Locate the cell with the specified text and output its [x, y] center coordinate. 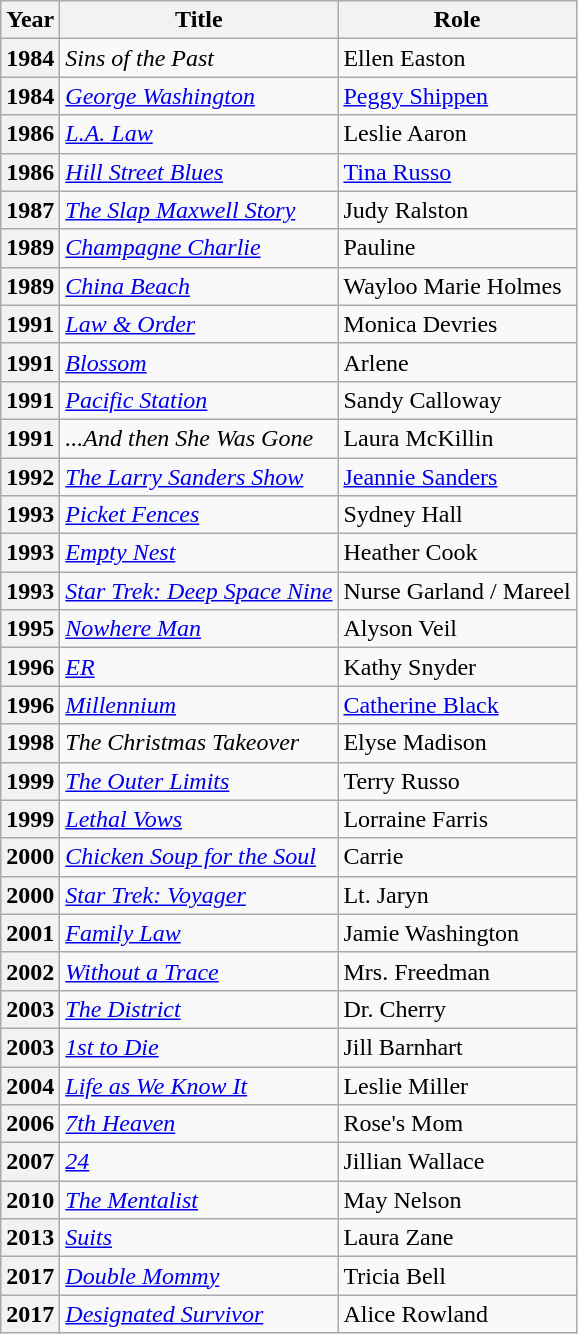
Dr. Cherry [457, 1009]
1998 [30, 743]
Carrie [457, 857]
1987 [30, 210]
Suits [199, 1238]
Champagne Charlie [199, 248]
Ellen Easton [457, 58]
Lt. Jaryn [457, 895]
Leslie Miller [457, 1085]
The Christmas Takeover [199, 743]
2010 [30, 1200]
Wayloo Marie Holmes [457, 286]
7th Heaven [199, 1124]
Sydney Hall [457, 515]
Nurse Garland / Mareel [457, 591]
China Beach [199, 286]
Star Trek: Voyager [199, 895]
Sandy Calloway [457, 400]
2001 [30, 933]
Rose's Mom [457, 1124]
Family Law [199, 933]
Sins of the Past [199, 58]
24 [199, 1162]
1992 [30, 477]
Leslie Aaron [457, 134]
Heather Cook [457, 553]
2013 [30, 1238]
Blossom [199, 362]
Laura Zane [457, 1238]
Elyse Madison [457, 743]
Laura McKillin [457, 438]
Lorraine Farris [457, 819]
Hill Street Blues [199, 172]
Designated Survivor [199, 1314]
The Mentalist [199, 1200]
2007 [30, 1162]
Without a Trace [199, 971]
The Slap Maxwell Story [199, 210]
Picket Fences [199, 515]
Jillian Wallace [457, 1162]
2002 [30, 971]
Lethal Vows [199, 819]
Empty Nest [199, 553]
Arlene [457, 362]
Millennium [199, 705]
The Outer Limits [199, 781]
Pacific Station [199, 400]
The Larry Sanders Show [199, 477]
Tricia Bell [457, 1276]
2006 [30, 1124]
...And then She Was Gone [199, 438]
Terry Russo [457, 781]
1st to Die [199, 1047]
Tina Russo [457, 172]
May Nelson [457, 1200]
Double Mommy [199, 1276]
Kathy Snyder [457, 667]
ER [199, 667]
Life as We Know It [199, 1085]
Jamie Washington [457, 933]
Role [457, 20]
2004 [30, 1085]
George Washington [199, 96]
Mrs. Freedman [457, 971]
Peggy Shippen [457, 96]
1995 [30, 629]
Alyson Veil [457, 629]
Jeannie Sanders [457, 477]
Judy Ralston [457, 210]
Law & Order [199, 324]
Catherine Black [457, 705]
Monica Devries [457, 324]
Title [199, 20]
L.A. Law [199, 134]
Nowhere Man [199, 629]
Chicken Soup for the Soul [199, 857]
The District [199, 1009]
Star Trek: Deep Space Nine [199, 591]
Jill Barnhart [457, 1047]
Alice Rowland [457, 1314]
Pauline [457, 248]
Year [30, 20]
